Find where the given text appears and provide that cell's center as [x, y] coordinate. 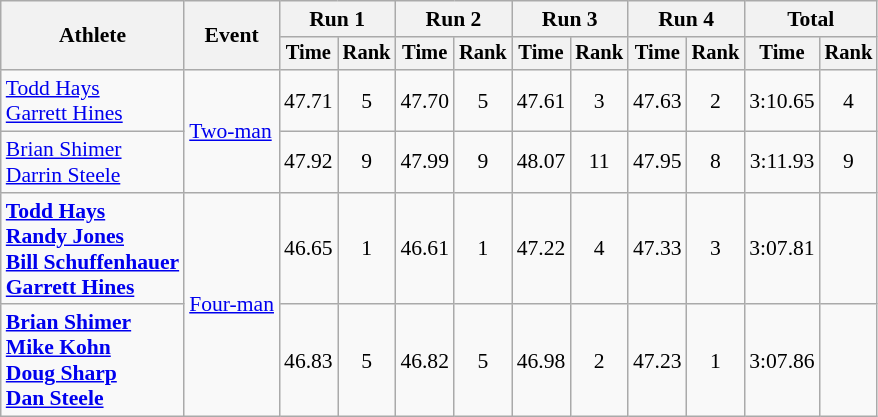
Run 1 [337, 19]
47.33 [658, 249]
46.61 [424, 249]
47.23 [658, 361]
Two-man [232, 131]
3:11.93 [782, 162]
Run 4 [686, 19]
46.65 [308, 249]
46.83 [308, 361]
47.71 [308, 100]
47.99 [424, 162]
47.61 [542, 100]
47.92 [308, 162]
3:07.86 [782, 361]
47.95 [658, 162]
Run 2 [453, 19]
11 [599, 162]
46.98 [542, 361]
Four-man [232, 305]
48.07 [542, 162]
47.22 [542, 249]
3:07.81 [782, 249]
47.63 [658, 100]
46.82 [424, 361]
Total [810, 19]
Athlete [92, 36]
47.70 [424, 100]
Todd HaysGarrett Hines [92, 100]
Brian ShimerMike KohnDoug SharpDan Steele [92, 361]
Event [232, 36]
8 [716, 162]
3:10.65 [782, 100]
Todd HaysRandy JonesBill SchuffenhauerGarrett Hines [92, 249]
Brian ShimerDarrin Steele [92, 162]
Run 3 [570, 19]
